Pinpoint the cell where the given text exists, returning its [X, Y] midpoint coordinate. 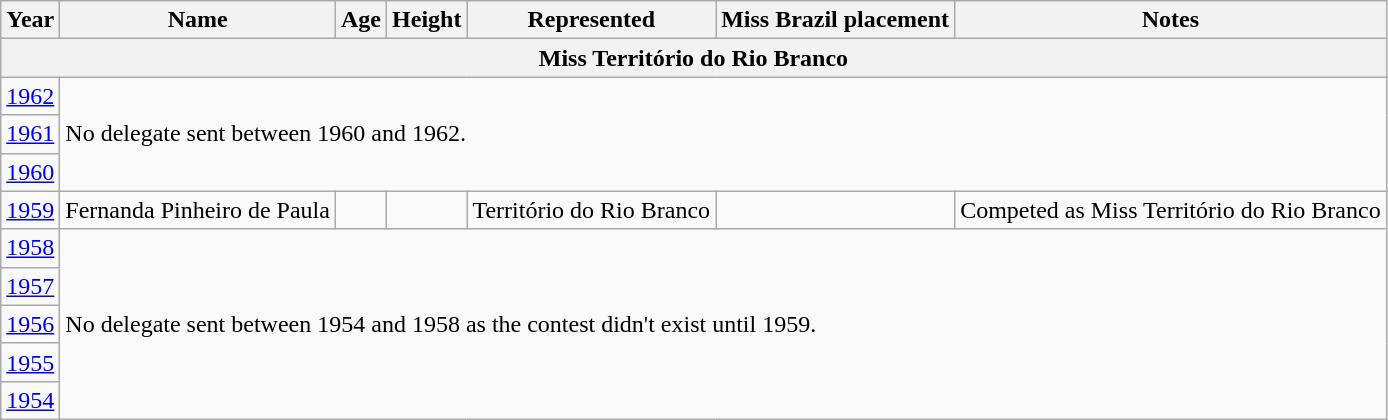
1960 [30, 172]
Age [360, 20]
No delegate sent between 1960 and 1962. [723, 134]
Represented [592, 20]
Competed as Miss Território do Rio Branco [1171, 210]
Fernanda Pinheiro de Paula [198, 210]
Notes [1171, 20]
1961 [30, 134]
Year [30, 20]
No delegate sent between 1954 and 1958 as the contest didn't exist until 1959. [723, 324]
Miss Território do Rio Branco [694, 58]
Name [198, 20]
1958 [30, 248]
Miss Brazil placement [836, 20]
1962 [30, 96]
Height [427, 20]
1955 [30, 362]
1959 [30, 210]
1956 [30, 324]
1957 [30, 286]
1954 [30, 400]
Território do Rio Branco [592, 210]
